Scan for the cell matching the given text and deliver its [x, y] coordinate at center. 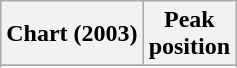
Peakposition [189, 34]
Chart (2003) [72, 34]
